Identify which cell holds the provided text, then report its [X, Y] central coordinate. 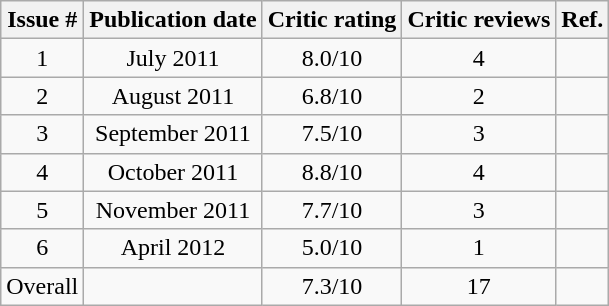
Issue # [42, 20]
October 2011 [173, 172]
6 [42, 248]
August 2011 [173, 96]
17 [479, 286]
Critic reviews [479, 20]
Overall [42, 286]
8.8/10 [332, 172]
6.8/10 [332, 96]
Publication date [173, 20]
September 2011 [173, 134]
7.5/10 [332, 134]
Ref. [582, 20]
April 2012 [173, 248]
7.7/10 [332, 210]
5 [42, 210]
Critic rating [332, 20]
November 2011 [173, 210]
July 2011 [173, 58]
8.0/10 [332, 58]
7.3/10 [332, 286]
5.0/10 [332, 248]
